Locate the cell with the specified text and output its [x, y] center coordinate. 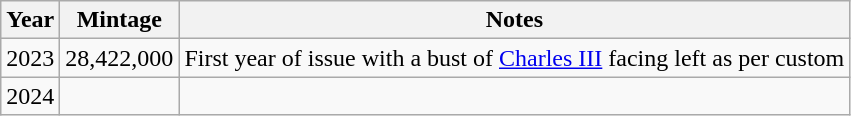
Mintage [120, 20]
First year of issue with a bust of Charles III facing left as per custom [514, 58]
2023 [30, 58]
2024 [30, 96]
28,422,000 [120, 58]
Notes [514, 20]
Year [30, 20]
